Capture the cell that displays the provided text and extract its [X, Y] central coordinate. 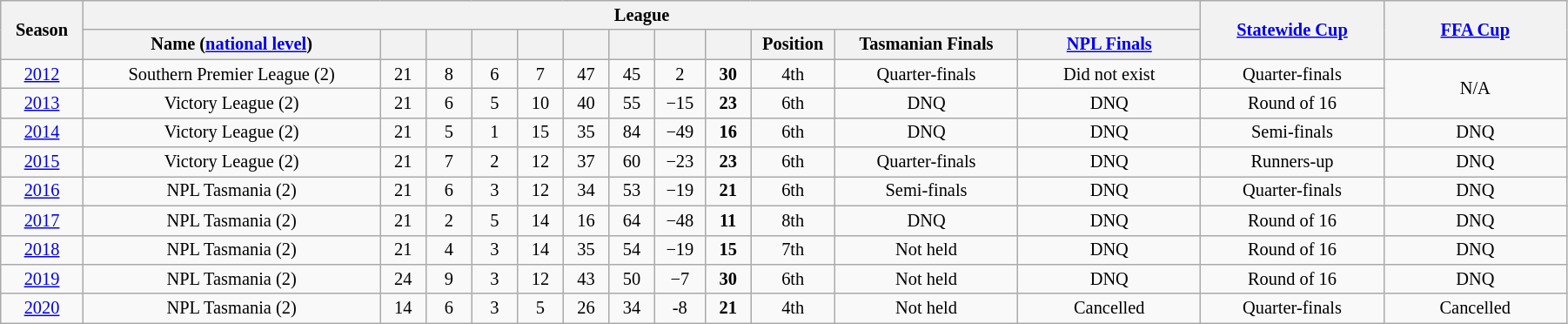
Season [42, 30]
−15 [680, 103]
N/A [1475, 89]
Statewide Cup [1292, 30]
40 [586, 103]
2016 [42, 191]
League [642, 15]
11 [727, 220]
26 [586, 308]
Runners-up [1292, 162]
2014 [42, 132]
24 [404, 279]
-8 [680, 308]
2017 [42, 220]
60 [632, 162]
Position [793, 44]
2012 [42, 74]
9 [449, 279]
2015 [42, 162]
Southern Premier League (2) [231, 74]
2020 [42, 308]
2013 [42, 103]
37 [586, 162]
45 [632, 74]
1 [494, 132]
−23 [680, 162]
Did not exist [1109, 74]
50 [632, 279]
−49 [680, 132]
43 [586, 279]
64 [632, 220]
4 [449, 250]
−48 [680, 220]
−7 [680, 279]
54 [632, 250]
47 [586, 74]
8 [449, 74]
55 [632, 103]
NPL Finals [1109, 44]
84 [632, 132]
2018 [42, 250]
Name (national level) [231, 44]
7th [793, 250]
Tasmanian Finals [926, 44]
53 [632, 191]
FFA Cup [1475, 30]
2019 [42, 279]
8th [793, 220]
10 [541, 103]
